Return the (X, Y) coordinate for the center point of the cell that contains the specified text.  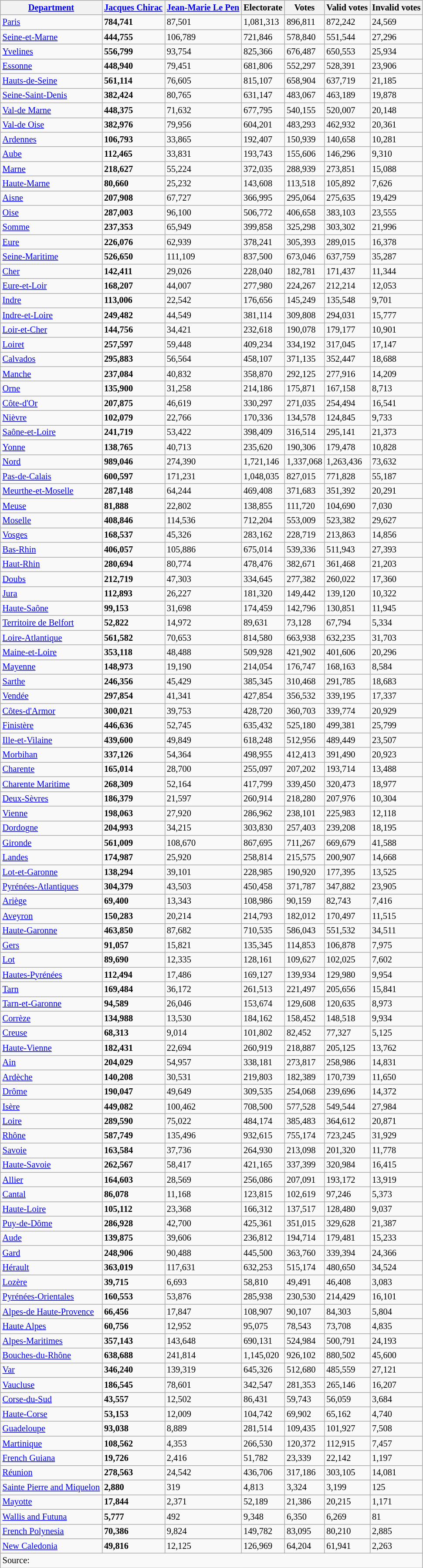
Nord (51, 462)
304,379 (133, 887)
Gironde (51, 843)
316,514 (304, 432)
382,976 (133, 125)
17,486 (203, 975)
77,327 (347, 1033)
Maine-et-Loire (51, 652)
14,972 (203, 623)
408,846 (133, 520)
204,029 (133, 1063)
399,858 (263, 227)
170,497 (347, 916)
371,135 (304, 359)
109,627 (304, 960)
1,721,146 (263, 462)
Haut-Rhin (51, 564)
55,187 (396, 476)
6,269 (347, 1517)
446,636 (133, 726)
425,361 (263, 1224)
20,923 (396, 755)
18,688 (396, 359)
Yvelines (51, 51)
182,431 (133, 1048)
Vosges (51, 535)
186,379 (133, 799)
708,500 (263, 1107)
69,400 (133, 901)
76,605 (203, 81)
577,528 (304, 1107)
Creuse (51, 1033)
105,892 (347, 183)
139,875 (133, 1238)
170,739 (347, 1077)
39,715 (133, 1282)
101,927 (347, 1429)
113,006 (133, 300)
179,481 (347, 1238)
509,928 (263, 652)
289,015 (347, 242)
55,224 (203, 169)
391,490 (347, 755)
755,174 (304, 1136)
93,038 (133, 1429)
383,103 (347, 213)
95,075 (263, 1326)
372,035 (263, 169)
201,320 (347, 1151)
109,435 (304, 1429)
198,063 (133, 813)
711,267 (304, 843)
120,372 (304, 1444)
106,793 (133, 139)
8,584 (396, 667)
347,882 (347, 887)
51,782 (263, 1458)
20,296 (396, 652)
Aveyron (51, 916)
319 (203, 1487)
26,046 (203, 1004)
10,281 (396, 139)
338,181 (263, 1063)
880,502 (347, 1356)
192,407 (263, 139)
Guadeloupe (51, 1429)
578,840 (304, 37)
385,483 (304, 1121)
Seine-et-Marne (51, 37)
148,973 (133, 667)
561,582 (133, 638)
182,012 (304, 916)
41,341 (203, 696)
Côtes-d'Armor (51, 711)
61,941 (347, 1546)
663,938 (304, 638)
540,155 (304, 110)
528,391 (347, 66)
784,741 (133, 22)
104,690 (347, 506)
228,985 (263, 872)
12,009 (203, 1414)
262,567 (133, 1165)
146,296 (347, 154)
351,015 (304, 1224)
26,227 (203, 594)
525,180 (304, 726)
81,888 (133, 506)
52,745 (203, 726)
9,733 (396, 418)
186,545 (133, 1385)
19,878 (396, 95)
52,164 (203, 784)
361,468 (347, 564)
291,785 (347, 682)
721,846 (263, 37)
520,007 (347, 110)
412,413 (304, 755)
357,143 (133, 1341)
317,045 (347, 344)
303,830 (263, 828)
1,145,020 (263, 1356)
French Guiana (51, 1458)
19,726 (133, 1458)
224,267 (304, 286)
108,907 (263, 1312)
56,564 (203, 359)
205,125 (347, 1048)
43,557 (133, 1400)
10,322 (396, 594)
Bas-Rhin (51, 550)
Gard (51, 1253)
135,496 (203, 1136)
Réunion (51, 1473)
153,674 (263, 1004)
Allier (51, 1180)
218,280 (304, 799)
135,345 (263, 945)
5,373 (396, 1194)
40,832 (203, 374)
4,740 (396, 1414)
Alpes-de Haute-Provence (51, 1312)
241,719 (133, 432)
31,929 (396, 1136)
283,162 (263, 535)
49,491 (304, 1282)
96,100 (203, 213)
7,457 (396, 1444)
552,297 (304, 66)
28,700 (203, 769)
427,854 (263, 696)
10,304 (396, 799)
Source: (212, 1561)
179,177 (347, 330)
Yonne (51, 447)
20,361 (396, 125)
239,696 (347, 1092)
254,068 (304, 1092)
539,336 (304, 550)
650,553 (347, 51)
22,542 (203, 300)
Aude (51, 1238)
232,618 (263, 330)
Loire (51, 1121)
20,871 (396, 1121)
Manche (51, 374)
Savoie (51, 1151)
207,875 (133, 403)
149,442 (304, 594)
86,431 (263, 1400)
604,201 (263, 125)
258,814 (263, 857)
20,215 (347, 1502)
Isère (51, 1107)
274,390 (203, 462)
463,189 (347, 95)
14,856 (396, 535)
66,456 (133, 1312)
228,719 (304, 535)
97,246 (347, 1194)
300,021 (133, 711)
80,774 (203, 564)
Jacques Chirac (133, 7)
15,777 (396, 315)
New Caledonia (51, 1546)
123,815 (263, 1194)
19,429 (396, 198)
645,326 (263, 1370)
105,112 (133, 1209)
500,791 (347, 1341)
218,627 (133, 169)
27,393 (396, 550)
Tarn-et-Garonne (51, 1004)
Dordogne (51, 828)
12,118 (396, 813)
12,053 (396, 286)
22,694 (203, 1048)
44,549 (203, 315)
13,530 (203, 1019)
669,679 (347, 843)
239,208 (347, 828)
Seine-Maritime (51, 256)
896,811 (304, 22)
181,320 (263, 594)
Côte-d'Or (51, 403)
406,057 (133, 550)
526,650 (133, 256)
34,524 (396, 1268)
67,727 (203, 198)
Indre-et-Loire (51, 315)
681,806 (263, 66)
120,635 (347, 1004)
117,631 (203, 1268)
Orne (51, 388)
64,204 (304, 1546)
190,047 (133, 1092)
82,452 (304, 1033)
Meurthe-et-Moselle (51, 491)
82,743 (347, 901)
637,719 (347, 81)
237,084 (133, 374)
17,147 (396, 344)
158,452 (304, 1019)
134,578 (304, 418)
257,403 (304, 828)
155,606 (304, 154)
677,795 (263, 110)
360,703 (304, 711)
228,040 (263, 271)
Val-de Oise (51, 125)
21,185 (396, 81)
11,168 (203, 1194)
Ardennes (51, 139)
512,956 (304, 740)
292,125 (304, 374)
49,849 (203, 740)
12,335 (203, 960)
139,934 (304, 975)
16,101 (396, 1297)
53,153 (133, 1414)
215,575 (304, 857)
Wallis and Futuna (51, 1517)
138,765 (133, 447)
9,824 (203, 1531)
289,590 (133, 1121)
Charente (51, 769)
Pyrénées-Orientales (51, 1297)
91,057 (133, 945)
353,118 (133, 652)
39,101 (203, 872)
Corrèze (51, 1019)
549,544 (347, 1107)
137,517 (304, 1209)
553,009 (304, 520)
194,714 (304, 1238)
174,987 (133, 857)
207,908 (133, 198)
288,939 (304, 169)
Ardèche (51, 1077)
Haute-Corse (51, 1414)
771,828 (347, 476)
114,853 (304, 945)
150,283 (133, 916)
78,543 (304, 1326)
286,928 (133, 1224)
90,488 (203, 1253)
23,339 (304, 1458)
128,480 (347, 1209)
19,190 (203, 667)
168,207 (133, 286)
213,863 (347, 535)
190,078 (304, 330)
600,597 (133, 476)
101,802 (263, 1033)
84,303 (347, 1312)
275,635 (347, 198)
45,326 (203, 535)
281,353 (304, 1385)
1,197 (396, 1458)
867,695 (263, 843)
499,381 (347, 726)
11,945 (396, 608)
330,297 (263, 403)
14,209 (396, 374)
235,620 (263, 447)
9,701 (396, 300)
363,019 (133, 1268)
25,799 (396, 726)
2,885 (396, 1531)
65,949 (203, 227)
1,171 (396, 1502)
212,214 (347, 286)
13,919 (396, 1180)
492 (203, 1517)
12,125 (203, 1546)
59,743 (304, 1400)
Lot-et-Garonne (51, 872)
339,195 (347, 696)
143,608 (263, 183)
21,386 (304, 1502)
258,986 (347, 1063)
164,603 (133, 1180)
17,337 (396, 696)
485,559 (347, 1370)
34,215 (203, 828)
31,698 (203, 608)
207,202 (304, 769)
12,952 (203, 1326)
Aube (51, 154)
24,366 (396, 1253)
2,416 (203, 1458)
25,934 (396, 51)
139,120 (347, 594)
16,207 (396, 1385)
Hauts-de-Seine (51, 81)
48,488 (203, 652)
171,437 (347, 271)
Mayotte (51, 1502)
34,511 (396, 931)
Loiret (51, 344)
248,906 (133, 1253)
39,753 (203, 711)
148,518 (347, 1019)
142,796 (304, 608)
337,126 (133, 755)
65,162 (347, 1414)
586,043 (304, 931)
78,601 (203, 1385)
11,650 (396, 1077)
16,415 (396, 1165)
295,883 (133, 359)
483,067 (304, 95)
27,920 (203, 813)
2,880 (133, 1487)
16,378 (396, 242)
632,235 (347, 638)
193,743 (263, 154)
21,597 (203, 799)
317,186 (304, 1473)
Saône-et-Loire (51, 432)
444,755 (133, 37)
23,507 (396, 740)
105,886 (203, 550)
89,690 (133, 960)
9,037 (396, 1209)
260,914 (263, 799)
218,887 (304, 1048)
401,606 (347, 652)
351,392 (347, 491)
204,993 (133, 828)
177,395 (347, 872)
112,465 (133, 154)
23,368 (203, 1209)
190,920 (304, 872)
150,939 (304, 139)
Hautes-Pyrénées (51, 975)
7,626 (396, 183)
7,030 (396, 506)
54,364 (203, 755)
Eure-et-Loir (51, 286)
130,851 (347, 608)
352,447 (347, 359)
Ille-et-Vilaine (51, 740)
417,799 (263, 784)
15,841 (396, 989)
193,714 (347, 769)
305,393 (304, 242)
45,600 (396, 1356)
112,893 (133, 594)
690,131 (263, 1341)
364,612 (347, 1121)
5,334 (396, 623)
80,210 (347, 1531)
Haute-Savoie (51, 1165)
27,984 (396, 1107)
29,026 (203, 271)
114,536 (203, 520)
113,518 (304, 183)
16,541 (396, 403)
2,263 (396, 1546)
36,172 (203, 989)
90,107 (304, 1312)
Eure (51, 242)
268,309 (133, 784)
179,478 (347, 447)
254,494 (347, 403)
75,022 (203, 1121)
83,095 (304, 1531)
Pyrénées-Atlantiques (51, 887)
556,799 (133, 51)
Sainte Pierre and Miquelon (51, 1487)
Lot (51, 960)
90,159 (304, 901)
10,901 (396, 330)
7,508 (396, 1429)
827,015 (304, 476)
Paris (51, 22)
49,816 (133, 1546)
69,902 (304, 1414)
445,500 (263, 1253)
294,031 (347, 315)
64,244 (203, 491)
378,241 (263, 242)
102,079 (133, 418)
168,163 (347, 667)
439,600 (133, 740)
43,503 (203, 887)
271,035 (304, 403)
79,956 (203, 125)
174,459 (263, 608)
5,125 (396, 1033)
23,905 (396, 887)
241,814 (203, 1356)
13,343 (203, 901)
Vendée (51, 696)
421,902 (304, 652)
339,394 (347, 1253)
13,762 (396, 1048)
Bouches-du-Rhône (51, 1356)
Val-de Marne (51, 110)
Martinique (51, 1444)
163,584 (133, 1151)
587,749 (133, 1136)
Pas-de-Calais (51, 476)
7,975 (396, 945)
310,468 (304, 682)
329,628 (347, 1224)
128,161 (263, 960)
815,107 (263, 81)
237,353 (133, 227)
618,248 (263, 740)
23,555 (396, 213)
9,014 (203, 1033)
4,813 (263, 1487)
58,417 (203, 1165)
108,670 (203, 843)
260,022 (347, 579)
277,980 (263, 286)
712,204 (263, 520)
106,878 (347, 945)
4,353 (203, 1444)
20,291 (396, 491)
Vaucluse (51, 1385)
Hérault (51, 1268)
Doubs (51, 579)
176,747 (304, 667)
200,907 (347, 857)
14,831 (396, 1063)
89,631 (263, 623)
Marne (51, 169)
673,046 (304, 256)
100,462 (203, 1107)
170,336 (263, 418)
7,416 (396, 901)
60,756 (133, 1326)
273,851 (347, 169)
80,765 (203, 95)
171,231 (203, 476)
73,128 (304, 623)
30,531 (203, 1077)
33,831 (203, 154)
Charente Maritime (51, 784)
825,366 (263, 51)
256,086 (263, 1180)
17,844 (133, 1502)
230,530 (304, 1297)
1,263,436 (347, 462)
213,098 (304, 1151)
Seine-Saint-Denis (51, 95)
17,360 (396, 579)
Jura (51, 594)
1,048,035 (263, 476)
Calvados (51, 359)
15,821 (203, 945)
371,787 (304, 887)
14,081 (396, 1473)
551,532 (347, 931)
515,174 (304, 1268)
385,345 (263, 682)
Moselle (51, 520)
62,939 (203, 242)
29,627 (396, 520)
53,422 (203, 432)
15,233 (396, 1238)
462,932 (347, 125)
15,088 (396, 169)
658,904 (304, 81)
182,389 (304, 1077)
6,693 (203, 1282)
70,653 (203, 638)
264,930 (263, 1151)
175,871 (304, 388)
49,649 (203, 1092)
21,996 (396, 227)
458,107 (263, 359)
225,983 (347, 813)
99,153 (133, 608)
86,078 (133, 1194)
409,234 (263, 344)
320,473 (347, 784)
68,313 (133, 1033)
44,007 (203, 286)
281,514 (263, 1429)
3,684 (396, 1400)
11,344 (396, 271)
463,850 (133, 931)
52,822 (133, 623)
489,449 (347, 740)
59,448 (203, 344)
139,319 (203, 1370)
Valid votes (347, 7)
35,287 (396, 256)
24,542 (203, 1473)
280,694 (133, 564)
5,777 (133, 1517)
295,141 (347, 432)
8,973 (396, 1004)
428,720 (263, 711)
Haute-Garonne (51, 931)
8,889 (203, 1429)
436,706 (263, 1473)
125 (396, 1487)
144,756 (133, 330)
46,408 (347, 1282)
149,782 (263, 1531)
221,497 (304, 989)
94,589 (133, 1004)
24,193 (396, 1341)
93,754 (203, 51)
356,532 (304, 696)
112,494 (133, 975)
371,683 (304, 491)
193,172 (347, 1180)
Mayenne (51, 667)
52,189 (263, 1502)
27,296 (396, 37)
450,458 (263, 887)
Jean-Marie Le Pen (203, 7)
512,680 (304, 1370)
339,774 (347, 711)
Gers (51, 945)
320,984 (347, 1165)
Haute-Marne (51, 183)
478,476 (263, 564)
Deux-Sèvres (51, 799)
Landes (51, 857)
381,114 (263, 315)
9,954 (396, 975)
Oise (51, 213)
46,619 (203, 403)
10,828 (396, 447)
165,014 (133, 769)
214,054 (263, 667)
182,781 (304, 271)
207,976 (347, 799)
675,014 (263, 550)
14,668 (396, 857)
286,962 (263, 813)
53,876 (203, 1297)
71,632 (203, 110)
226,076 (133, 242)
11,778 (396, 1151)
33,865 (203, 139)
449,082 (133, 1107)
421,165 (263, 1165)
382,424 (133, 95)
926,102 (304, 1356)
337,399 (304, 1165)
342,547 (263, 1385)
Sarthe (51, 682)
Vienne (51, 813)
9,348 (263, 1517)
346,240 (133, 1370)
303,302 (347, 227)
366,995 (263, 198)
166,312 (263, 1209)
169,127 (263, 975)
45,429 (203, 682)
18,977 (396, 784)
190,306 (304, 447)
124,845 (347, 418)
511,943 (347, 550)
339,450 (304, 784)
Department (51, 7)
1,081,313 (263, 22)
3,324 (304, 1487)
266,530 (263, 1444)
Votes (304, 7)
309,808 (304, 315)
145,249 (304, 300)
108,562 (133, 1444)
169,484 (133, 989)
9,310 (396, 154)
469,408 (263, 491)
104,742 (263, 1414)
37,736 (203, 1151)
207,091 (304, 1180)
214,429 (347, 1297)
20,214 (203, 916)
382,671 (304, 564)
260,919 (263, 1048)
Puy-de-Dôme (51, 1224)
167,158 (347, 388)
135,900 (133, 388)
278,563 (133, 1473)
102,619 (304, 1194)
20,929 (396, 711)
212,719 (133, 579)
246,356 (133, 682)
Meuse (51, 506)
22,142 (347, 1458)
21,387 (396, 1224)
524,984 (304, 1341)
398,409 (263, 432)
168,537 (133, 535)
814,580 (263, 638)
129,980 (347, 975)
Cantal (51, 1194)
872,242 (347, 22)
31,703 (396, 638)
Var (51, 1370)
551,544 (347, 37)
Loir-et-Cher (51, 330)
French Polynesia (51, 1531)
13,525 (396, 872)
214,186 (263, 388)
Haute-Loire (51, 1209)
7,602 (396, 960)
561,114 (133, 81)
12,502 (203, 1400)
22,802 (203, 506)
20,148 (396, 110)
14,372 (396, 1092)
17,847 (203, 1312)
79,451 (203, 66)
Tarn (51, 989)
236,812 (263, 1238)
140,208 (133, 1077)
325,298 (304, 227)
273,817 (304, 1063)
81 (396, 1517)
265,146 (347, 1385)
Somme (51, 227)
58,810 (263, 1282)
484,174 (263, 1121)
334,192 (304, 344)
160,553 (133, 1297)
205,656 (347, 989)
142,411 (133, 271)
219,803 (263, 1077)
261,513 (263, 989)
406,658 (304, 213)
25,920 (203, 857)
39,606 (203, 1238)
47,303 (203, 579)
Indre (51, 300)
11,515 (396, 916)
932,615 (263, 1136)
523,382 (347, 520)
Drôme (51, 1092)
42,700 (203, 1224)
837,500 (263, 256)
184,162 (263, 1019)
18,195 (396, 828)
87,682 (203, 931)
Alpes-Maritimes (51, 1341)
723,245 (347, 1136)
285,938 (263, 1297)
561,009 (133, 843)
134,988 (133, 1019)
21,203 (396, 564)
Ariège (51, 901)
287,148 (133, 491)
112,915 (347, 1444)
334,645 (263, 579)
138,294 (133, 872)
54,957 (203, 1063)
5,804 (396, 1312)
40,713 (203, 447)
632,253 (263, 1268)
277,916 (347, 374)
22,766 (203, 418)
70,386 (133, 1531)
Corse-du-Sud (51, 1400)
1,337,068 (304, 462)
28,569 (203, 1180)
18,683 (396, 682)
3,199 (347, 1487)
Rhône (51, 1136)
106,789 (203, 37)
Haute-Vienne (51, 1048)
4,835 (396, 1326)
303,105 (347, 1473)
31,258 (203, 388)
73,708 (347, 1326)
Lozère (51, 1282)
989,046 (133, 462)
80,660 (133, 183)
Finistère (51, 726)
8,713 (396, 388)
214,793 (263, 916)
363,760 (304, 1253)
102,025 (347, 960)
297,854 (133, 696)
295,064 (304, 198)
358,870 (263, 374)
3,083 (396, 1282)
309,535 (263, 1092)
Territoire de Belfort (51, 623)
Aisne (51, 198)
24,569 (396, 22)
448,375 (133, 110)
Essonne (51, 66)
108,986 (263, 901)
Ain (51, 1063)
25,232 (203, 183)
249,482 (133, 315)
Nièvre (51, 418)
257,597 (133, 344)
67,794 (347, 623)
483,293 (304, 125)
111,109 (203, 256)
635,432 (263, 726)
2,371 (203, 1502)
Loire-Atlantique (51, 638)
238,101 (304, 813)
34,421 (203, 330)
498,955 (263, 755)
6,350 (304, 1517)
23,906 (396, 66)
41,588 (396, 843)
27,121 (396, 1370)
277,382 (304, 579)
129,608 (304, 1004)
631,147 (263, 95)
140,658 (347, 139)
111,720 (304, 506)
87,501 (203, 22)
637,759 (347, 256)
9,934 (396, 1019)
638,688 (133, 1356)
Haute-Saône (51, 608)
143,648 (203, 1341)
Haute Alpes (51, 1326)
Electorate (263, 7)
480,650 (347, 1268)
13,488 (396, 769)
138,855 (263, 506)
448,940 (133, 66)
135,548 (347, 300)
Cher (51, 271)
Invalid votes (396, 7)
21,373 (396, 432)
710,535 (263, 931)
56,059 (347, 1400)
176,656 (263, 300)
676,487 (304, 51)
506,772 (263, 213)
255,097 (263, 769)
126,969 (263, 1546)
73,632 (396, 462)
287,003 (133, 213)
Morbihan (51, 755)
